Provide the (X, Y) coordinate of the cell's center where the given text is located.  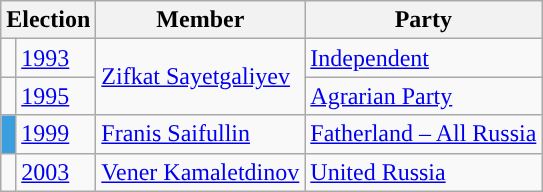
Independent (424, 58)
Party (424, 20)
1993 (56, 58)
Fatherland – All Russia (424, 134)
2003 (56, 172)
Agrarian Party (424, 96)
Vener Kamaletdinov (200, 172)
Zifkat Sayetgaliyev (200, 77)
Franis Saifullin (200, 134)
Election (48, 20)
United Russia (424, 172)
Member (200, 20)
1995 (56, 96)
1999 (56, 134)
